Scan for the cell matching the given text and deliver its [X, Y] coordinate at center. 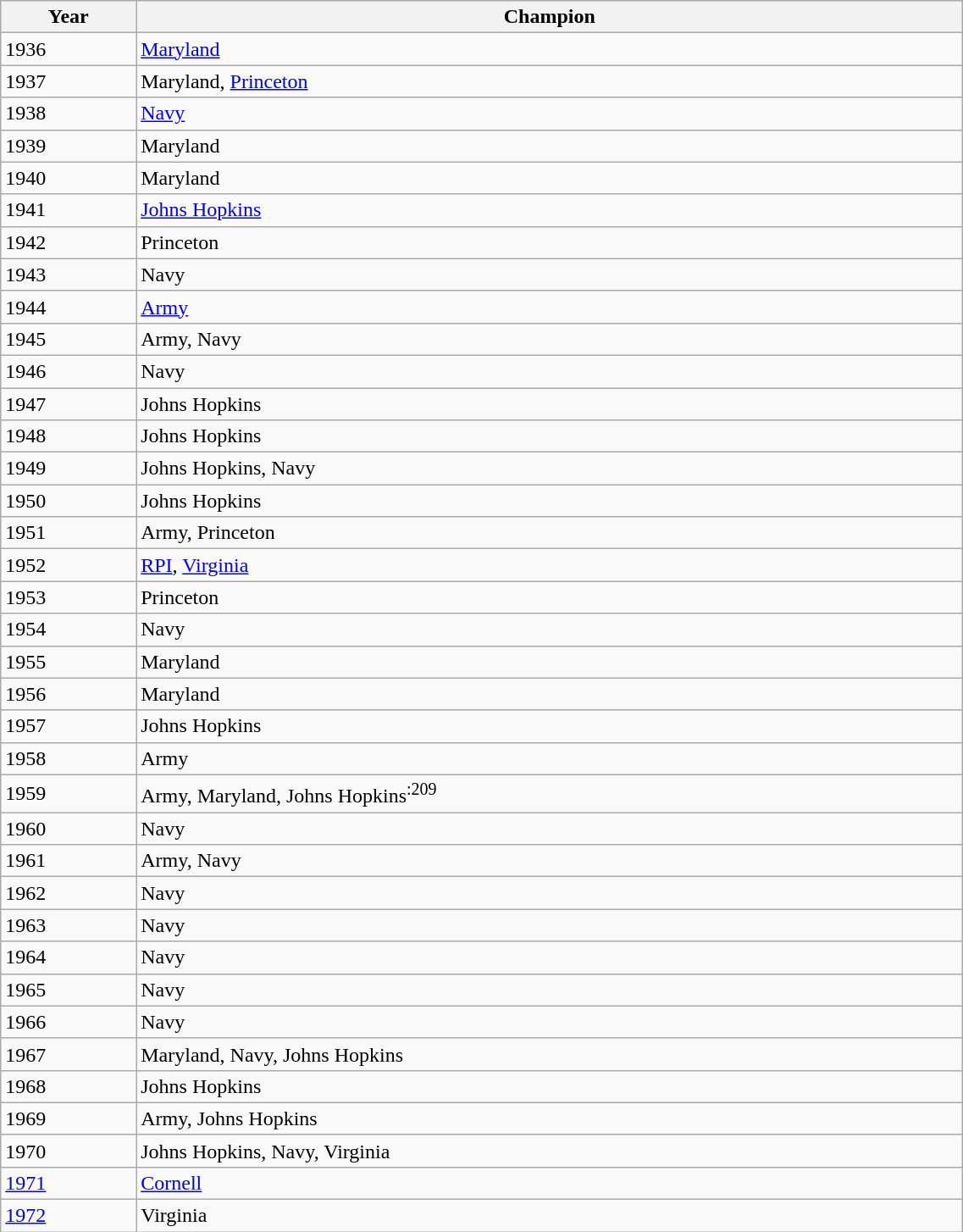
1958 [69, 758]
1936 [69, 49]
1957 [69, 726]
1968 [69, 1086]
1949 [69, 469]
1940 [69, 178]
1965 [69, 990]
1967 [69, 1054]
Maryland, Princeton [550, 81]
1942 [69, 242]
1956 [69, 694]
1946 [69, 371]
Army, Johns Hopkins [550, 1118]
RPI, Virginia [550, 565]
Year [69, 17]
Maryland, Navy, Johns Hopkins [550, 1054]
1953 [69, 597]
1961 [69, 861]
1966 [69, 1022]
1951 [69, 533]
1962 [69, 893]
Johns Hopkins, Navy [550, 469]
Virginia [550, 1216]
1954 [69, 630]
1937 [69, 81]
1972 [69, 1216]
Johns Hopkins, Navy, Virginia [550, 1151]
1944 [69, 307]
1955 [69, 662]
1950 [69, 501]
1943 [69, 275]
1945 [69, 339]
1947 [69, 404]
1960 [69, 829]
1963 [69, 925]
1939 [69, 146]
1952 [69, 565]
Army, Princeton [550, 533]
1970 [69, 1151]
Army, Maryland, Johns Hopkins:209 [550, 793]
1959 [69, 793]
Cornell [550, 1183]
1964 [69, 957]
1969 [69, 1118]
1938 [69, 114]
Champion [550, 17]
1941 [69, 210]
1971 [69, 1183]
1948 [69, 436]
